Provide the (X, Y) coordinate of the cell's center where the given text is located.  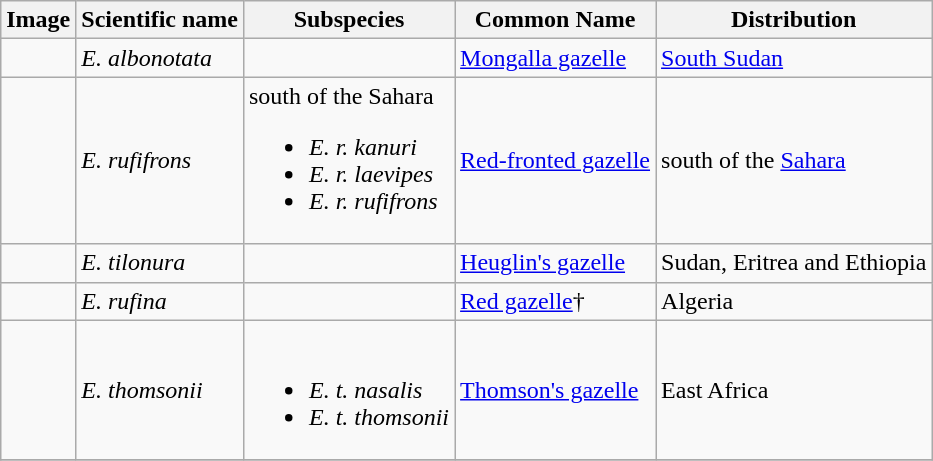
Algeria (794, 301)
Scientific name (160, 20)
Image (38, 20)
Common Name (556, 20)
Sudan, Eritrea and Ethiopia (794, 263)
South Sudan (794, 58)
Red-fronted gazelle (556, 160)
E. t. nasalisE. t. thomsonii (348, 390)
south of the Sahara (794, 160)
Red gazelle† (556, 301)
E. rufifrons (160, 160)
south of the SaharaE. r. kanuriE. r. laevipesE. r. rufifrons (348, 160)
E. thomsonii (160, 390)
E. albonotata (160, 58)
Mongalla gazelle (556, 58)
E. rufina (160, 301)
Thomson's gazelle (556, 390)
Heuglin's gazelle (556, 263)
Subspecies (348, 20)
Distribution (794, 20)
E. tilonura (160, 263)
East Africa (794, 390)
